Pinpoint the cell where the given text exists, returning its [X, Y] midpoint coordinate. 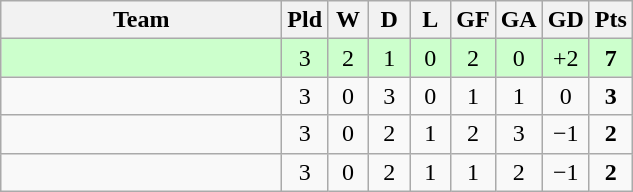
Pld [305, 20]
D [390, 20]
L [430, 20]
+2 [566, 58]
Team [142, 20]
GF [473, 20]
7 [610, 58]
GA [518, 20]
W [348, 20]
Pts [610, 20]
GD [566, 20]
